Return the [X, Y] coordinate for the center point of the cell that contains the specified text.  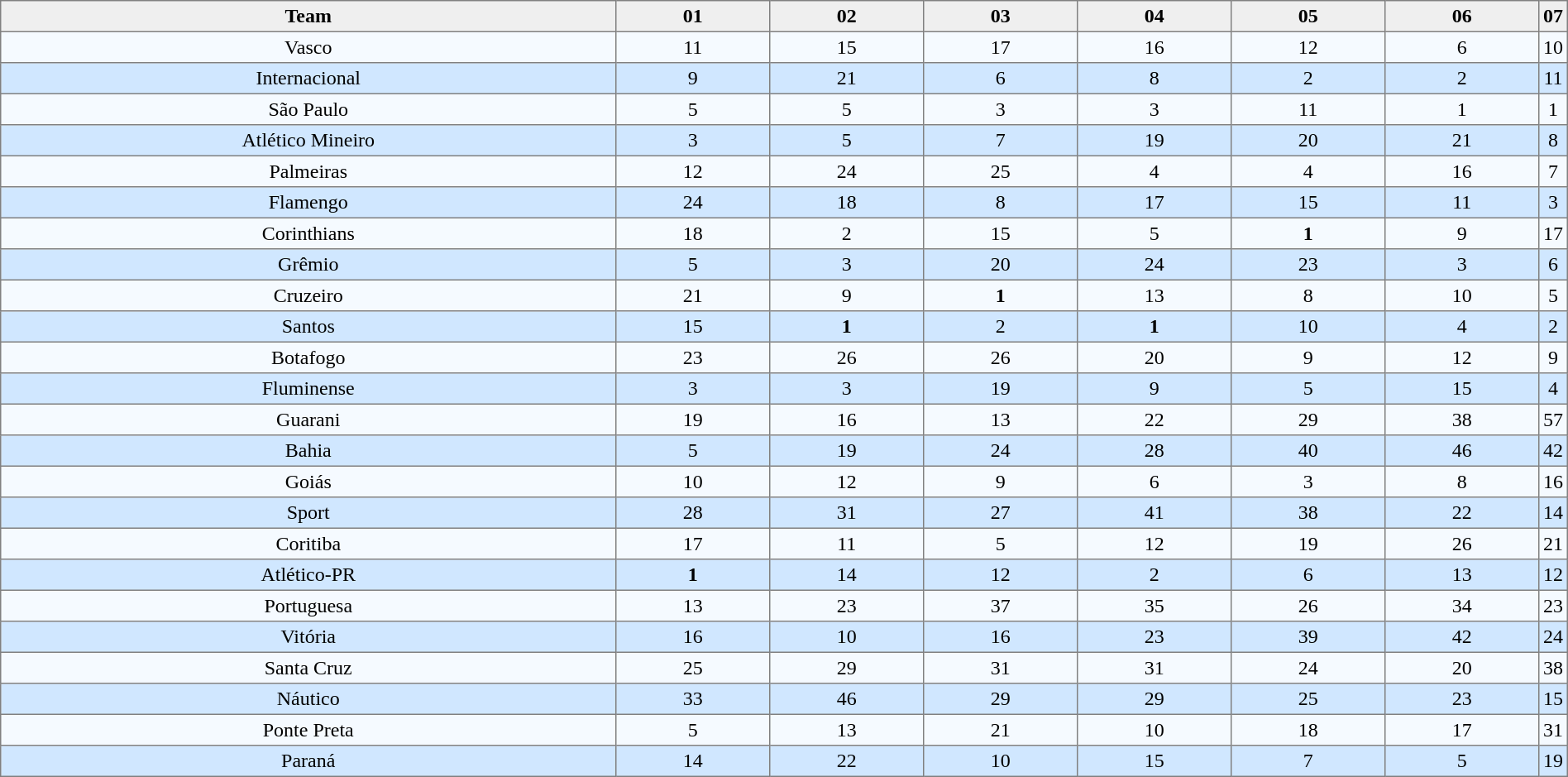
Santos [308, 327]
Santa Cruz [308, 668]
Vasco [308, 47]
07 [1553, 17]
São Paulo [308, 109]
01 [693, 17]
Paraná [308, 761]
02 [847, 17]
Goiás [308, 482]
Grêmio [308, 265]
Botafogo [308, 357]
37 [1001, 606]
Vitória [308, 637]
Cruzeiro [308, 295]
40 [1308, 451]
Guarani [308, 420]
35 [1154, 606]
03 [1001, 17]
41 [1154, 513]
04 [1154, 17]
Fluminense [308, 389]
57 [1553, 420]
27 [1001, 513]
33 [693, 699]
Flamengo [308, 203]
Atlético-PR [308, 575]
Náutico [308, 699]
Palmeiras [308, 171]
05 [1308, 17]
Sport [308, 513]
Portuguesa [308, 606]
39 [1308, 637]
Corinthians [308, 233]
Internacional [308, 79]
Atlético Mineiro [308, 141]
Team [308, 17]
34 [1462, 606]
Coritiba [308, 544]
Ponte Preta [308, 730]
06 [1462, 17]
Bahia [308, 451]
